Output the [x, y] coordinate of the center of the cell containing the given text.  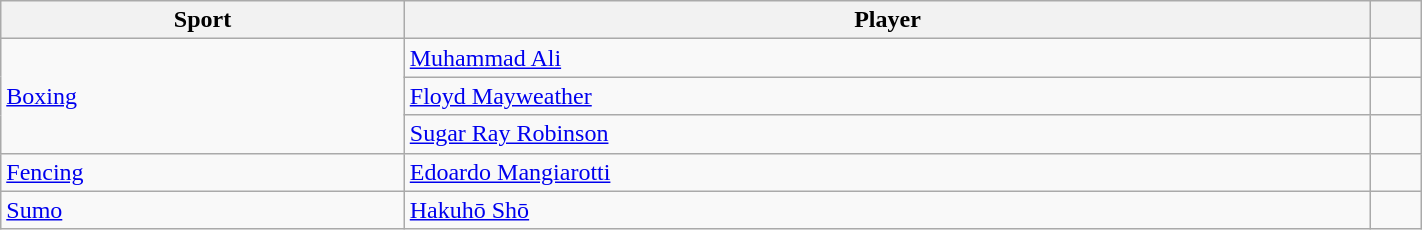
Sumo [203, 210]
Fencing [203, 172]
Sport [203, 20]
Boxing [203, 96]
Hakuhō Shō [887, 210]
Sugar Ray Robinson [887, 134]
Floyd Mayweather [887, 96]
Player [887, 20]
Muhammad Ali [887, 58]
Edoardo Mangiarotti [887, 172]
